Locate the cell with the specified text and output its (X, Y) center coordinate. 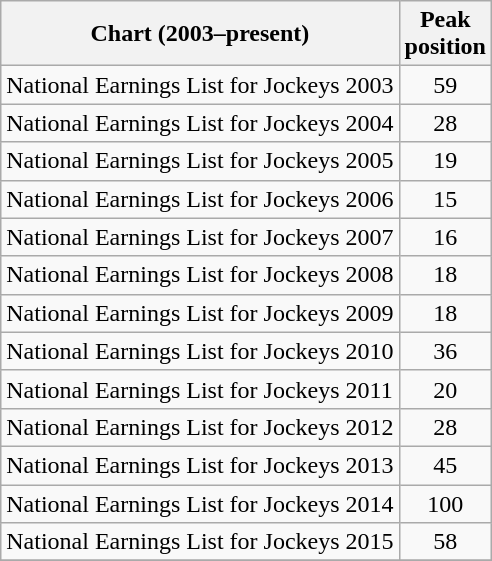
National Earnings List for Jockeys 2012 (200, 427)
National Earnings List for Jockeys 2013 (200, 465)
36 (445, 351)
45 (445, 465)
19 (445, 161)
20 (445, 389)
59 (445, 85)
National Earnings List for Jockeys 2003 (200, 85)
National Earnings List for Jockeys 2004 (200, 123)
National Earnings List for Jockeys 2005 (200, 161)
16 (445, 237)
15 (445, 199)
National Earnings List for Jockeys 2007 (200, 237)
National Earnings List for Jockeys 2006 (200, 199)
National Earnings List for Jockeys 2015 (200, 542)
National Earnings List for Jockeys 2010 (200, 351)
National Earnings List for Jockeys 2008 (200, 275)
58 (445, 542)
National Earnings List for Jockeys 2014 (200, 503)
National Earnings List for Jockeys 2011 (200, 389)
100 (445, 503)
Chart (2003–present) (200, 34)
Peakposition (445, 34)
National Earnings List for Jockeys 2009 (200, 313)
